Output the [X, Y] coordinate of the center of the cell containing the given text.  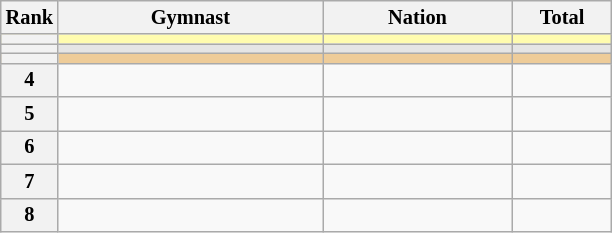
Rank [30, 17]
7 [30, 181]
6 [30, 147]
8 [30, 215]
Total [562, 17]
4 [30, 80]
Nation [418, 17]
5 [30, 114]
Gymnast [190, 17]
